Capture the cell that displays the provided text and extract its (X, Y) central coordinate. 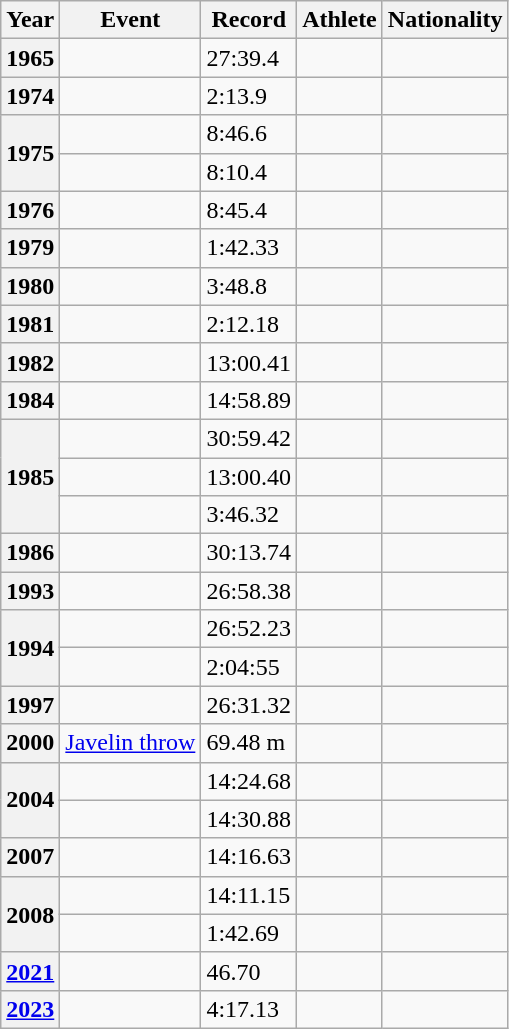
Year (30, 20)
26:58.38 (249, 591)
2004 (30, 800)
27:39.4 (249, 58)
Record (249, 20)
8:46.6 (249, 134)
1993 (30, 591)
1985 (30, 476)
14:58.89 (249, 400)
2007 (30, 857)
69.48 m (249, 743)
1997 (30, 705)
1980 (30, 286)
14:30.88 (249, 819)
13:00.41 (249, 362)
4:17.13 (249, 1009)
1979 (30, 248)
1974 (30, 96)
1:42.69 (249, 933)
1965 (30, 58)
8:45.4 (249, 210)
1982 (30, 362)
8:10.4 (249, 172)
2:04:55 (249, 667)
1:42.33 (249, 248)
2:12.18 (249, 324)
1981 (30, 324)
30:13.74 (249, 553)
14:16.63 (249, 857)
1994 (30, 648)
2023 (30, 1009)
13:00.40 (249, 477)
1976 (30, 210)
Nationality (445, 20)
Athlete (340, 20)
2:13.9 (249, 96)
3:48.8 (249, 286)
3:46.32 (249, 515)
2021 (30, 971)
1984 (30, 400)
14:11.15 (249, 895)
Event (130, 20)
26:31.32 (249, 705)
2008 (30, 914)
1975 (30, 153)
46.70 (249, 971)
26:52.23 (249, 629)
Javelin throw (130, 743)
30:59.42 (249, 438)
1986 (30, 553)
14:24.68 (249, 781)
2000 (30, 743)
